Output the [X, Y] coordinate of the center of the cell containing the given text.  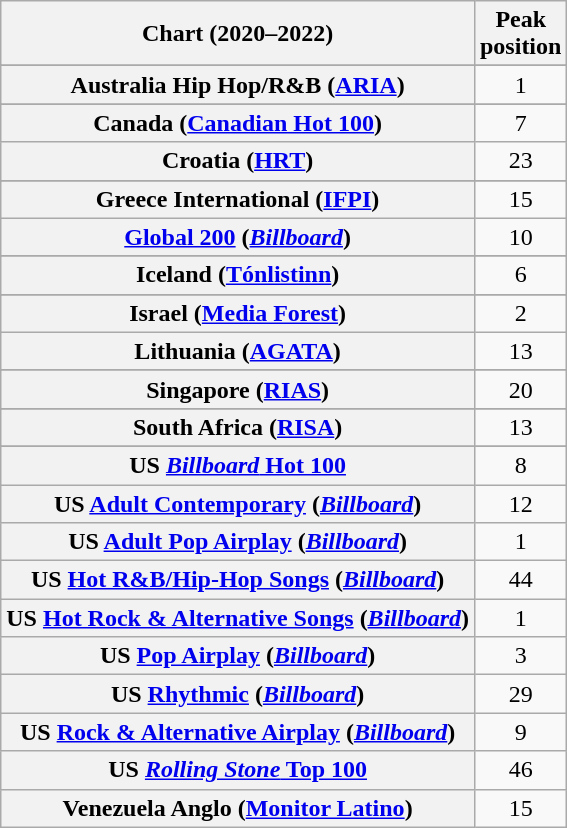
US Hot R&B/Hip-Hop Songs (Billboard) [238, 580]
20 [520, 389]
US Billboard Hot 100 [238, 465]
7 [520, 123]
6 [520, 275]
Greece International (IFPI) [238, 199]
46 [520, 770]
Canada (Canadian Hot 100) [238, 123]
8 [520, 465]
US Pop Airplay (Billboard) [238, 656]
Israel (Media Forest) [238, 313]
9 [520, 732]
US Rock & Alternative Airplay (Billboard) [238, 732]
2 [520, 313]
29 [520, 694]
Singapore (RIAS) [238, 389]
44 [520, 580]
US Adult Pop Airplay (Billboard) [238, 542]
3 [520, 656]
12 [520, 503]
Chart (2020–2022) [238, 34]
Croatia (HRT) [238, 161]
Australia Hip Hop/R&B (ARIA) [238, 85]
US Rhythmic (Billboard) [238, 694]
Peakposition [520, 34]
Venezuela Anglo (Monitor Latino) [238, 808]
Global 200 (Billboard) [238, 237]
US Adult Contemporary (Billboard) [238, 503]
Lithuania (AGATA) [238, 351]
South Africa (RISA) [238, 427]
10 [520, 237]
US Hot Rock & Alternative Songs (Billboard) [238, 618]
US Rolling Stone Top 100 [238, 770]
Iceland (Tónlistinn) [238, 275]
23 [520, 161]
